Search for the cell housing the specified text and yield its (x, y) center coordinate. 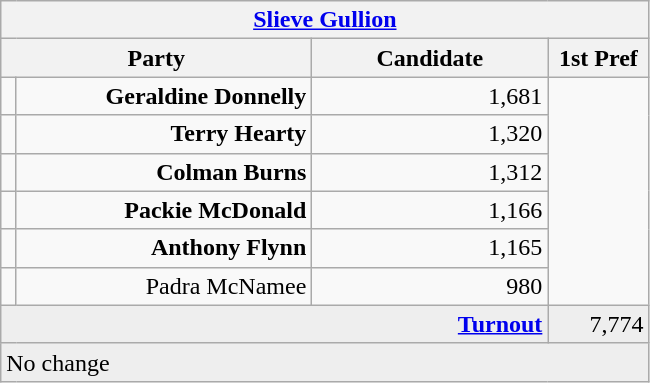
1,681 (430, 96)
1st Pref (598, 58)
Packie McDonald (164, 210)
No change (325, 362)
1,166 (430, 210)
Turnout (274, 324)
1,165 (430, 248)
1,312 (430, 172)
Padra McNamee (164, 286)
1,320 (430, 134)
Slieve Gullion (325, 20)
Party (156, 58)
980 (430, 286)
Terry Hearty (164, 134)
7,774 (598, 324)
Colman Burns (164, 172)
Geraldine Donnelly (164, 96)
Anthony Flynn (164, 248)
Candidate (430, 58)
